From the cell containing the given text, extract its center point as [X, Y] coordinate. 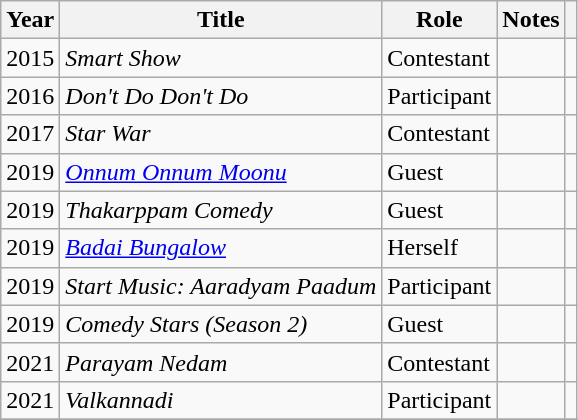
Year [30, 20]
Comedy Stars (Season 2) [221, 324]
2015 [30, 58]
2016 [30, 96]
Smart Show [221, 58]
Star War [221, 134]
Start Music: Aaradyam Paadum [221, 286]
Onnum Onnum Moonu [221, 172]
Notes [531, 20]
Don't Do Don't Do [221, 96]
Title [221, 20]
Herself [440, 248]
Thakarppam Comedy [221, 210]
2017 [30, 134]
Role [440, 20]
Parayam Nedam [221, 362]
Valkannadi [221, 400]
Badai Bungalow [221, 248]
